Scan for the cell matching the given text and deliver its (x, y) coordinate at center. 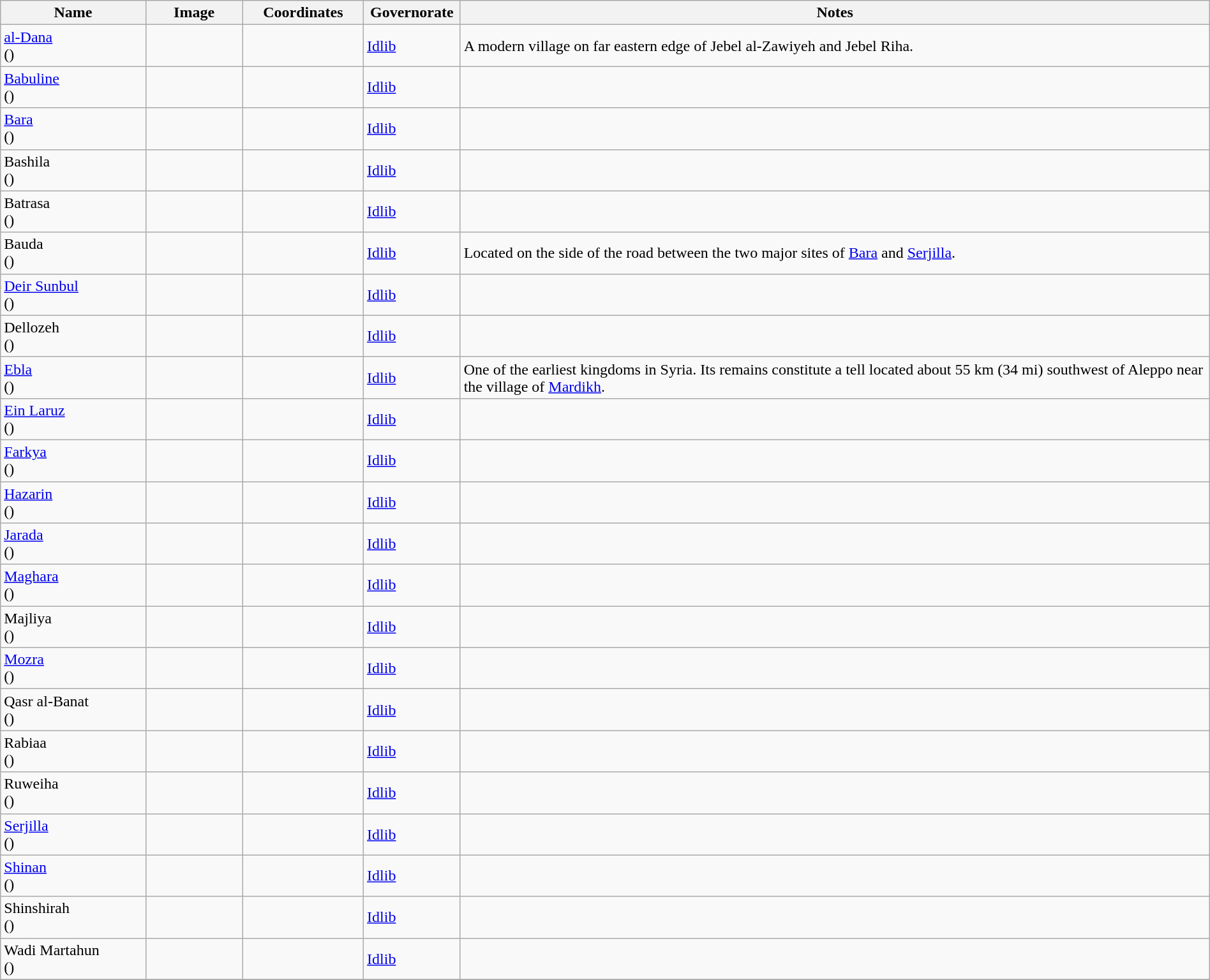
Maghara() (73, 586)
Farkya() (73, 461)
Dellozeh() (73, 336)
Bauda() (73, 253)
Rabiaa() (73, 752)
Governorate (412, 13)
Ebla() (73, 378)
Ein Laruz() (73, 419)
Notes (835, 13)
A modern village on far eastern edge of Jebel al-Zawiyeh and Jebel Riha. (835, 46)
al-Dana() (73, 46)
Shinan() (73, 875)
Deir Sunbul() (73, 295)
Qasr al-Banat() (73, 709)
Image (194, 13)
Majliya() (73, 627)
Located on the side of the road between the two major sites of Bara and Serjilla. (835, 253)
Batrasa() (73, 212)
Hazarin() (73, 501)
Serjilla() (73, 835)
Ruweiha() (73, 792)
One of the earliest kingdoms in Syria. Its remains constitute a tell located about 55 km (34 mi) southwest of Aleppo near the village of Mardikh. (835, 378)
Shinshirah() (73, 917)
Mozra() (73, 669)
Name (73, 13)
Wadi Martahun() (73, 958)
Babuline() (73, 87)
Coordinates (302, 13)
Bashila() (73, 170)
Bara() (73, 129)
Jarada() (73, 544)
